Return (x, y) of the center of cell containing provided text 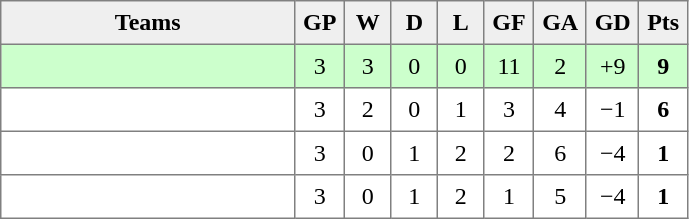
W (368, 23)
GP (320, 23)
5 (560, 197)
L (461, 23)
9 (663, 66)
Pts (663, 23)
Teams (148, 23)
GA (560, 23)
+9 (612, 66)
11 (509, 66)
−1 (612, 110)
GD (612, 23)
D (414, 23)
GF (509, 23)
4 (560, 110)
